For the text-containing cell, return its midpoint in [x, y] coordinate format. 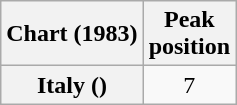
Italy () [72, 85]
Peakposition [189, 34]
7 [189, 85]
Chart (1983) [72, 34]
